Locate the cell with the specified text and output its (X, Y) center coordinate. 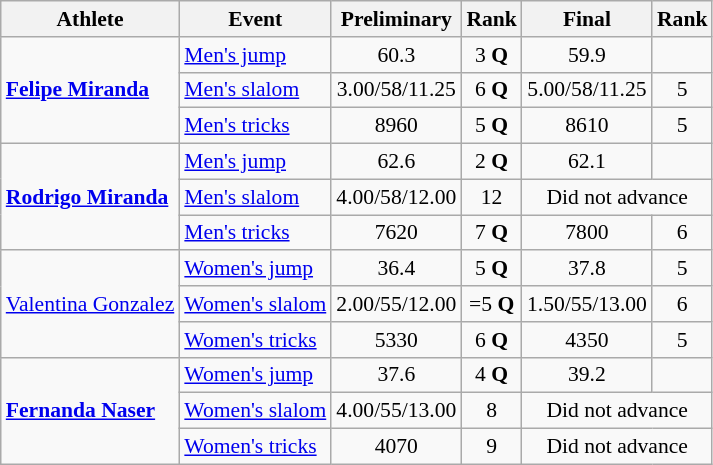
37.6 (396, 375)
1.50/55/13.00 (587, 304)
Event (255, 19)
Preliminary (396, 19)
Fernanda Naser (90, 410)
5330 (396, 340)
8960 (396, 126)
3 Q (492, 55)
37.8 (587, 269)
2 Q (492, 162)
Felipe Miranda (90, 90)
Athlete (90, 19)
39.2 (587, 375)
Valentina Gonzalez (90, 304)
59.9 (587, 55)
7 Q (492, 233)
7620 (396, 233)
3.00/58/11.25 (396, 90)
4.00/55/13.00 (396, 411)
4070 (396, 447)
8610 (587, 126)
2.00/55/12.00 (396, 304)
Final (587, 19)
=5 Q (492, 304)
12 (492, 197)
7800 (587, 233)
4350 (587, 340)
8 (492, 411)
Rodrigo Miranda (90, 198)
60.3 (396, 55)
9 (492, 447)
5.00/58/11.25 (587, 90)
62.6 (396, 162)
4.00/58/12.00 (396, 197)
36.4 (396, 269)
62.1 (587, 162)
4 Q (492, 375)
